Provide the (x, y) coordinate of the cell's center where the given text is located.  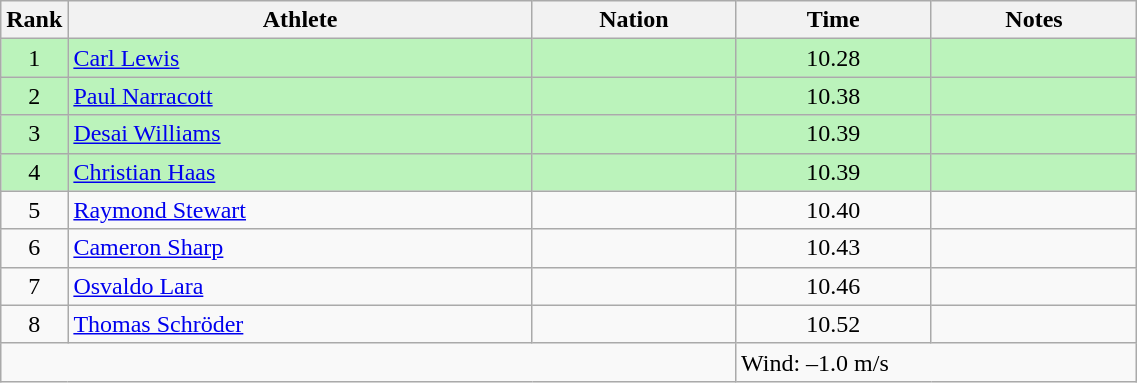
Wind: –1.0 m/s (936, 362)
5 (34, 210)
10.52 (833, 324)
10.28 (833, 58)
Notes (1034, 20)
Athlete (300, 20)
3 (34, 134)
Rank (34, 20)
2 (34, 96)
4 (34, 172)
Christian Haas (300, 172)
8 (34, 324)
Cameron Sharp (300, 248)
Osvaldo Lara (300, 286)
Paul Narracott (300, 96)
10.40 (833, 210)
1 (34, 58)
7 (34, 286)
10.46 (833, 286)
Carl Lewis (300, 58)
Raymond Stewart (300, 210)
Desai Williams (300, 134)
Time (833, 20)
10.38 (833, 96)
10.43 (833, 248)
Nation (634, 20)
Thomas Schröder (300, 324)
6 (34, 248)
